Return (X, Y) of the center of cell containing provided text 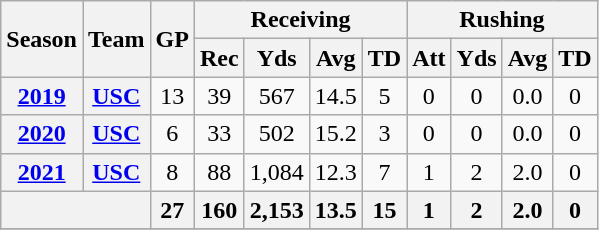
2019 (42, 96)
Att (429, 58)
Receiving (300, 20)
33 (219, 134)
15 (384, 210)
502 (276, 134)
88 (219, 172)
14.5 (336, 96)
13 (172, 96)
1,084 (276, 172)
27 (172, 210)
5 (384, 96)
15.2 (336, 134)
8 (172, 172)
2,153 (276, 210)
7 (384, 172)
2021 (42, 172)
160 (219, 210)
6 (172, 134)
2020 (42, 134)
Rushing (502, 20)
3 (384, 134)
Season (42, 39)
Rec (219, 58)
12.3 (336, 172)
13.5 (336, 210)
567 (276, 96)
39 (219, 96)
Team (116, 39)
GP (172, 39)
